Capture the cell that displays the provided text and extract its (x, y) central coordinate. 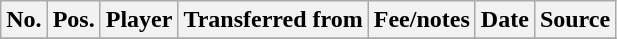
Source (574, 20)
Date (504, 20)
Pos. (74, 20)
Transferred from (273, 20)
Player (139, 20)
No. (24, 20)
Fee/notes (422, 20)
